Find where the given text appears and provide that cell's center as (x, y) coordinate. 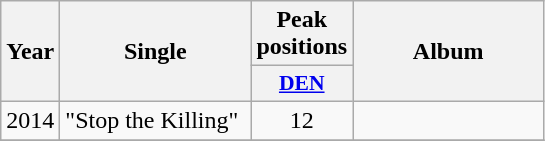
Peak positions (302, 34)
2014 (30, 120)
12 (302, 120)
"Stop the Killing" (156, 120)
Year (30, 52)
Single (156, 52)
DEN (302, 84)
Album (448, 52)
